Search for the cell housing the specified text and yield its [X, Y] center coordinate. 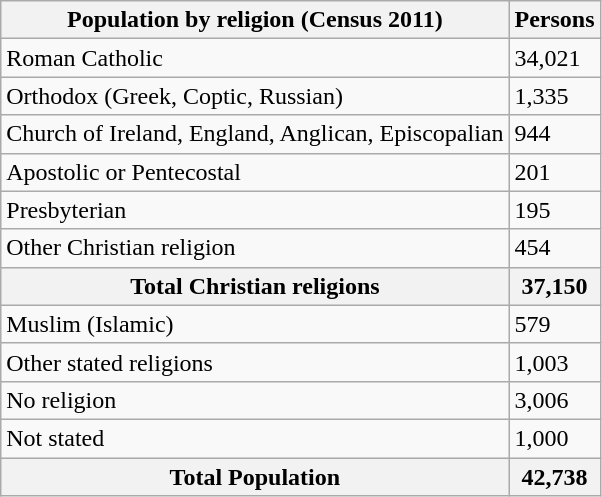
No religion [255, 400]
Total Population [255, 477]
Total Christian religions [255, 286]
Orthodox (Greek, Coptic, Russian) [255, 96]
42,738 [554, 477]
Other Christian religion [255, 248]
Persons [554, 20]
201 [554, 172]
Population by religion (Census 2011) [255, 20]
1,000 [554, 438]
Roman Catholic [255, 58]
Presbyterian [255, 210]
3,006 [554, 400]
34,021 [554, 58]
Church of Ireland, England, Anglican, Episcopalian [255, 134]
Apostolic or Pentecostal [255, 172]
454 [554, 248]
195 [554, 210]
1,003 [554, 362]
579 [554, 324]
944 [554, 134]
Other stated religions [255, 362]
1,335 [554, 96]
Not stated [255, 438]
Muslim (Islamic) [255, 324]
37,150 [554, 286]
